Pinpoint the cell where the given text exists, returning its [x, y] midpoint coordinate. 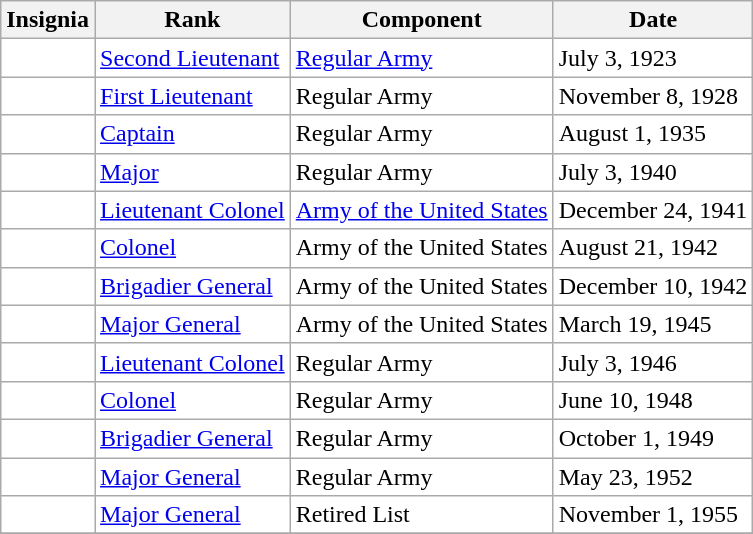
Retired List [422, 515]
May 23, 1952 [653, 477]
July 3, 1940 [653, 172]
August 1, 1935 [653, 134]
Second Lieutenant [193, 58]
November 8, 1928 [653, 96]
Date [653, 20]
October 1, 1949 [653, 438]
August 21, 1942 [653, 248]
Component [422, 20]
July 3, 1923 [653, 58]
First Lieutenant [193, 96]
June 10, 1948 [653, 400]
July 3, 1946 [653, 362]
Insignia [48, 20]
December 24, 1941 [653, 210]
December 10, 1942 [653, 286]
March 19, 1945 [653, 324]
November 1, 1955 [653, 515]
Captain [193, 134]
Rank [193, 20]
Major [193, 172]
